From the cell containing the given text, extract its center point as [x, y] coordinate. 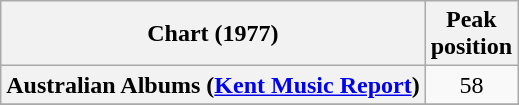
Chart (1977) [213, 34]
Peak position [471, 34]
58 [471, 85]
Australian Albums (Kent Music Report) [213, 85]
